Output the [X, Y] coordinate of the center of the cell containing the given text.  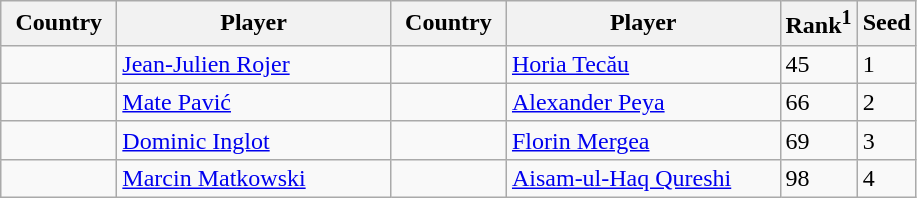
Rank1 [818, 24]
98 [818, 178]
4 [886, 178]
2 [886, 102]
Jean-Julien Rojer [254, 64]
Florin Mergea [643, 140]
Dominic Inglot [254, 140]
69 [818, 140]
45 [818, 64]
1 [886, 64]
Alexander Peya [643, 102]
Aisam-ul-Haq Qureshi [643, 178]
Marcin Matkowski [254, 178]
Seed [886, 24]
3 [886, 140]
Mate Pavić [254, 102]
Horia Tecău [643, 64]
66 [818, 102]
